Find where the given text appears and provide that cell's center as (X, Y) coordinate. 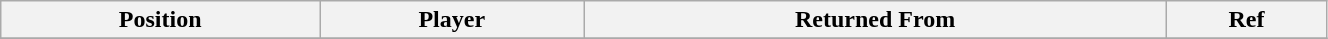
Ref (1246, 20)
Returned From (876, 20)
Position (160, 20)
Player (452, 20)
